Locate the cell with the specified text and output its (x, y) center coordinate. 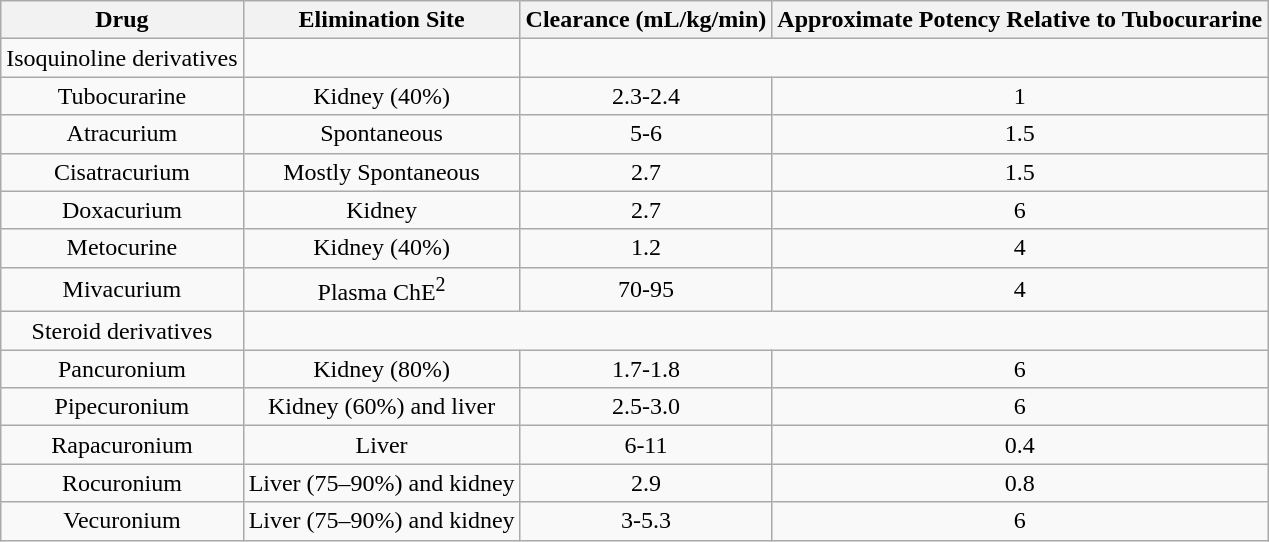
0.4 (1020, 445)
1.2 (646, 248)
Tubocurarine (122, 96)
Rapacuronium (122, 445)
Mostly Spontaneous (382, 172)
5-6 (646, 134)
Steroid derivatives (122, 331)
Vecuronium (122, 521)
3-5.3 (646, 521)
Metocurine (122, 248)
2.5-3.0 (646, 407)
Isoquinoline derivatives (122, 58)
70-95 (646, 290)
0.8 (1020, 483)
Elimination Site (382, 20)
Cisatracurium (122, 172)
1.7-1.8 (646, 369)
Pancuronium (122, 369)
Kidney (60%) and liver (382, 407)
Spontaneous (382, 134)
1 (1020, 96)
Plasma ChE2 (382, 290)
Atracurium (122, 134)
2.3-2.4 (646, 96)
Clearance (mL/kg/min) (646, 20)
Liver (382, 445)
Drug (122, 20)
Approximate Potency Relative to Tubocurarine (1020, 20)
Pipecuronium (122, 407)
Kidney (80%) (382, 369)
Mivacurium (122, 290)
Rocuronium (122, 483)
Doxacurium (122, 210)
Kidney (382, 210)
2.9 (646, 483)
6-11 (646, 445)
